Capture the cell that displays the provided text and extract its [x, y] central coordinate. 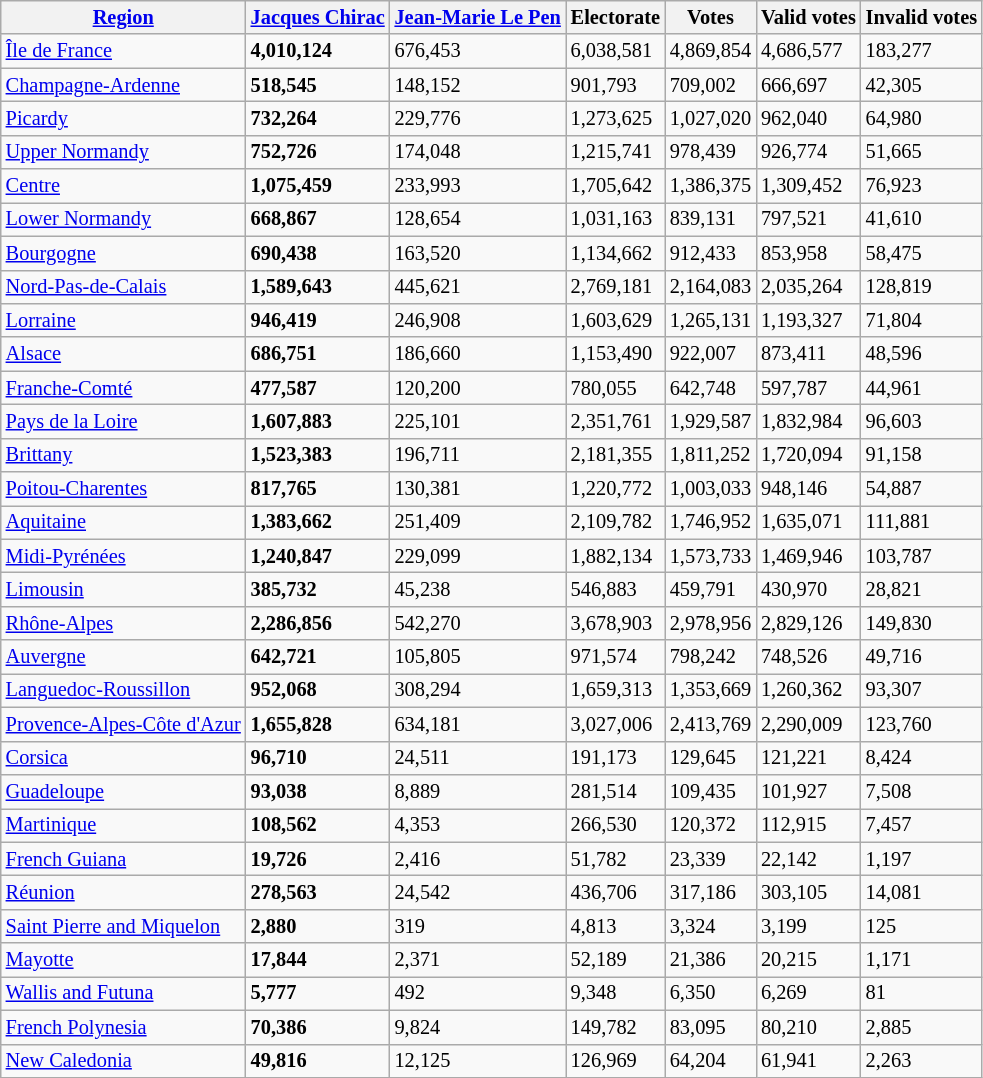
1,265,131 [710, 320]
Invalid votes [922, 17]
2,416 [478, 859]
45,238 [478, 589]
912,433 [710, 253]
Upper Normandy [124, 152]
229,776 [478, 118]
542,270 [478, 623]
Île de France [124, 51]
81 [922, 993]
2,290,009 [808, 724]
1,153,490 [616, 354]
1,746,952 [710, 522]
666,697 [808, 85]
2,164,083 [710, 287]
978,439 [710, 152]
1,811,252 [710, 455]
17,844 [318, 960]
2,035,264 [808, 287]
Martinique [124, 825]
2,286,856 [318, 623]
76,923 [922, 186]
8,424 [922, 758]
225,101 [478, 421]
2,978,956 [710, 623]
1,171 [922, 960]
597,787 [808, 388]
642,748 [710, 388]
148,152 [478, 85]
108,562 [318, 825]
149,782 [616, 1027]
Nord-Pas-de-Calais [124, 287]
Saint Pierre and Miquelon [124, 926]
901,793 [616, 85]
126,969 [616, 1061]
308,294 [478, 690]
780,055 [616, 388]
246,908 [478, 320]
Electorate [616, 17]
2,351,761 [616, 421]
Votes [710, 17]
41,610 [922, 219]
971,574 [616, 657]
3,324 [710, 926]
174,048 [478, 152]
385,732 [318, 589]
546,883 [616, 589]
Mayotte [124, 960]
1,469,946 [808, 556]
709,002 [710, 85]
4,813 [616, 926]
Champagne-Ardenne [124, 85]
1,659,313 [616, 690]
1,386,375 [710, 186]
191,173 [616, 758]
1,603,629 [616, 320]
20,215 [808, 960]
1,134,662 [616, 253]
Provence-Alpes-Côte d'Azur [124, 724]
952,068 [318, 690]
163,520 [478, 253]
Auvergne [124, 657]
105,805 [478, 657]
96,710 [318, 758]
839,131 [710, 219]
2,885 [922, 1027]
6,038,581 [616, 51]
1,929,587 [710, 421]
71,804 [922, 320]
22,142 [808, 859]
634,181 [478, 724]
96,603 [922, 421]
101,927 [808, 791]
44,961 [922, 388]
2,413,769 [710, 724]
853,958 [808, 253]
91,158 [922, 455]
4,353 [478, 825]
1,031,163 [616, 219]
130,381 [478, 489]
9,348 [616, 993]
123,760 [922, 724]
278,563 [318, 892]
1,215,741 [616, 152]
3,027,006 [616, 724]
Réunion [124, 892]
752,726 [318, 152]
French Polynesia [124, 1027]
58,475 [922, 253]
642,721 [318, 657]
748,526 [808, 657]
Wallis and Futuna [124, 993]
1,273,625 [616, 118]
266,530 [616, 825]
797,521 [808, 219]
946,419 [318, 320]
French Guiana [124, 859]
Franche-Comté [124, 388]
4,869,854 [710, 51]
49,816 [318, 1061]
128,654 [478, 219]
1,240,847 [318, 556]
668,867 [318, 219]
51,665 [922, 152]
128,819 [922, 287]
1,220,772 [616, 489]
Lorraine [124, 320]
6,350 [710, 993]
303,105 [808, 892]
9,824 [478, 1027]
4,686,577 [808, 51]
Rhône-Alpes [124, 623]
Bourgogne [124, 253]
52,189 [616, 960]
80,210 [808, 1027]
233,993 [478, 186]
3,199 [808, 926]
Picardy [124, 118]
51,782 [616, 859]
120,200 [478, 388]
183,277 [922, 51]
1,720,094 [808, 455]
1,882,134 [616, 556]
477,587 [318, 388]
1,607,883 [318, 421]
42,305 [922, 85]
Alsace [124, 354]
64,204 [710, 1061]
1,260,362 [808, 690]
7,457 [922, 825]
7,508 [922, 791]
Corsica [124, 758]
3,678,903 [616, 623]
2,181,355 [616, 455]
2,829,126 [808, 623]
732,264 [318, 118]
111,881 [922, 522]
Languedoc-Roussillon [124, 690]
2,880 [318, 926]
5,777 [318, 993]
Guadeloupe [124, 791]
1,635,071 [808, 522]
251,409 [478, 522]
492 [478, 993]
112,915 [808, 825]
317,186 [710, 892]
24,542 [478, 892]
1,075,459 [318, 186]
109,435 [710, 791]
64,980 [922, 118]
676,453 [478, 51]
19,726 [318, 859]
319 [478, 926]
6,269 [808, 993]
2,109,782 [616, 522]
8,889 [478, 791]
21,386 [710, 960]
1,589,643 [318, 287]
1,705,642 [616, 186]
Lower Normandy [124, 219]
Centre [124, 186]
New Caledonia [124, 1061]
459,791 [710, 589]
1,197 [922, 859]
962,040 [808, 118]
48,596 [922, 354]
690,438 [318, 253]
436,706 [616, 892]
1,353,669 [710, 690]
93,307 [922, 690]
Jacques Chirac [318, 17]
24,511 [478, 758]
873,411 [808, 354]
121,221 [808, 758]
196,711 [478, 455]
1,309,452 [808, 186]
430,970 [808, 589]
14,081 [922, 892]
61,941 [808, 1061]
Midi-Pyrénées [124, 556]
1,832,984 [808, 421]
1,003,033 [710, 489]
1,383,662 [318, 522]
149,830 [922, 623]
23,339 [710, 859]
1,027,020 [710, 118]
Brittany [124, 455]
49,716 [922, 657]
948,146 [808, 489]
817,765 [318, 489]
Poitou-Charentes [124, 489]
518,545 [318, 85]
129,645 [710, 758]
922,007 [710, 354]
54,887 [922, 489]
Jean-Marie Le Pen [478, 17]
1,655,828 [318, 724]
2,371 [478, 960]
Valid votes [808, 17]
70,386 [318, 1027]
686,751 [318, 354]
229,099 [478, 556]
1,193,327 [808, 320]
93,038 [318, 791]
125 [922, 926]
Limousin [124, 589]
445,621 [478, 287]
Aquitaine [124, 522]
83,095 [710, 1027]
186,660 [478, 354]
Pays de la Loire [124, 421]
2,263 [922, 1061]
798,242 [710, 657]
120,372 [710, 825]
Region [124, 17]
28,821 [922, 589]
281,514 [616, 791]
4,010,124 [318, 51]
1,523,383 [318, 455]
12,125 [478, 1061]
1,573,733 [710, 556]
926,774 [808, 152]
103,787 [922, 556]
2,769,181 [616, 287]
